Search for the cell housing the specified text and yield its [X, Y] center coordinate. 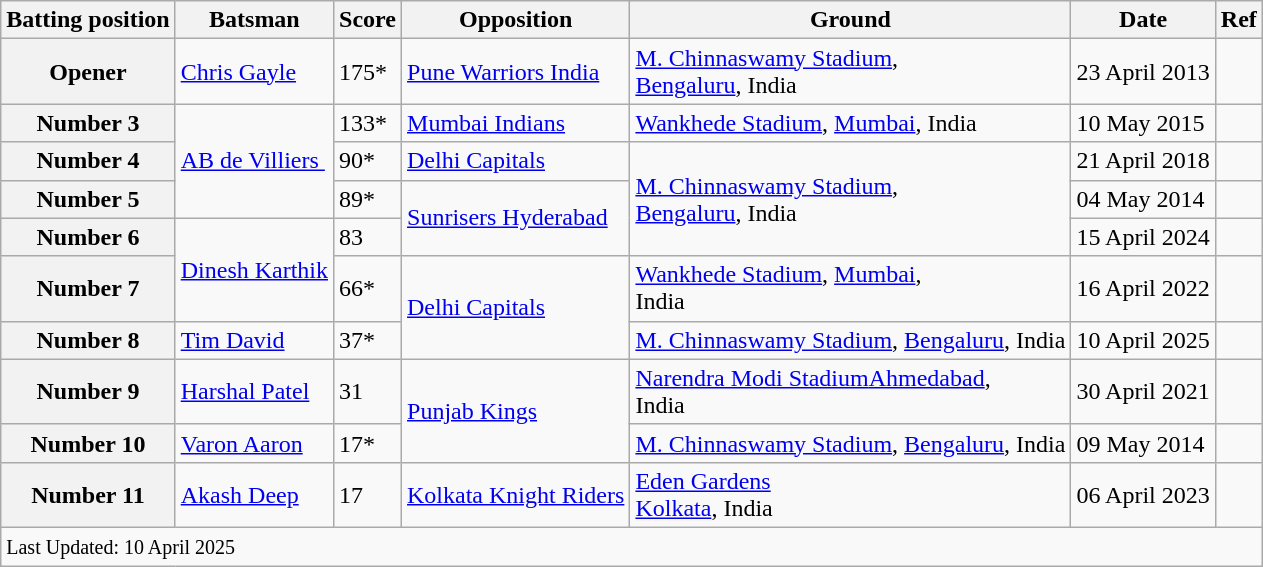
AB de Villiers [254, 161]
Eden GardensKolkata, India [850, 494]
Batsman [254, 20]
Batting position [88, 20]
Opener [88, 72]
Varon Aaron [254, 443]
16 April 2022 [1143, 288]
10 April 2025 [1143, 340]
83 [368, 237]
Number 11 [88, 494]
Tim David [254, 340]
133* [368, 123]
15 April 2024 [1143, 237]
Sunrisers Hyderabad [516, 218]
Harshal Patel [254, 392]
Date [1143, 20]
04 May 2014 [1143, 199]
Number 7 [88, 288]
89* [368, 199]
17 [368, 494]
Narendra Modi StadiumAhmedabad,India [850, 392]
37* [368, 340]
Kolkata Knight Riders [516, 494]
06 April 2023 [1143, 494]
90* [368, 161]
Score [368, 20]
Ref [1238, 20]
175* [368, 72]
Wankhede Stadium, Mumbai, India [850, 123]
09 May 2014 [1143, 443]
Number 10 [88, 443]
Chris Gayle [254, 72]
Mumbai Indians [516, 123]
Number 6 [88, 237]
17* [368, 443]
Number 4 [88, 161]
31 [368, 392]
23 April 2013 [1143, 72]
10 May 2015 [1143, 123]
Number 9 [88, 392]
21 April 2018 [1143, 161]
Ground [850, 20]
Wankhede Stadium, Mumbai,India [850, 288]
66* [368, 288]
Opposition [516, 20]
Punjab Kings [516, 410]
30 April 2021 [1143, 392]
Pune Warriors India [516, 72]
Akash Deep [254, 494]
Number 5 [88, 199]
Number 8 [88, 340]
Dinesh Karthik [254, 270]
Last Updated: 10 April 2025 [632, 546]
Number 3 [88, 123]
